Detect which cell encompasses the target text, then output its [x, y] center coordinate. 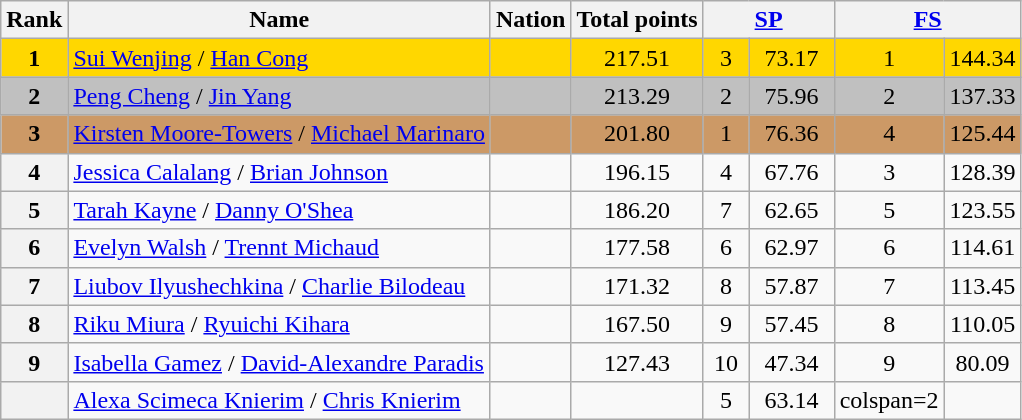
Isabella Gamez / David-Alexandre Paradis [280, 362]
62.97 [792, 248]
201.80 [637, 134]
63.14 [792, 400]
Jessica Calalang / Brian Johnson [280, 172]
67.76 [792, 172]
Kirsten Moore-Towers / Michael Marinaro [280, 134]
Total points [637, 20]
186.20 [637, 210]
Rank [34, 20]
128.39 [982, 172]
80.09 [982, 362]
75.96 [792, 96]
113.45 [982, 286]
167.50 [637, 324]
Sui Wenjing / Han Cong [280, 58]
Name [280, 20]
Evelyn Walsh / Trennt Michaud [280, 248]
217.51 [637, 58]
57.87 [792, 286]
Liubov Ilyushechkina / Charlie Bilodeau [280, 286]
Tarah Kayne / Danny O'Shea [280, 210]
144.34 [982, 58]
57.45 [792, 324]
Nation [530, 20]
171.32 [637, 286]
196.15 [637, 172]
colspan=2 [889, 400]
127.43 [637, 362]
137.33 [982, 96]
110.05 [982, 324]
125.44 [982, 134]
47.34 [792, 362]
Alexa Scimeca Knierim / Chris Knierim [280, 400]
73.17 [792, 58]
Peng Cheng / Jin Yang [280, 96]
76.36 [792, 134]
123.55 [982, 210]
177.58 [637, 248]
62.65 [792, 210]
SP [768, 20]
114.61 [982, 248]
FS [928, 20]
213.29 [637, 96]
10 [726, 362]
Riku Miura / Ryuichi Kihara [280, 324]
